Output the (x, y) coordinate of the center of the cell containing the given text.  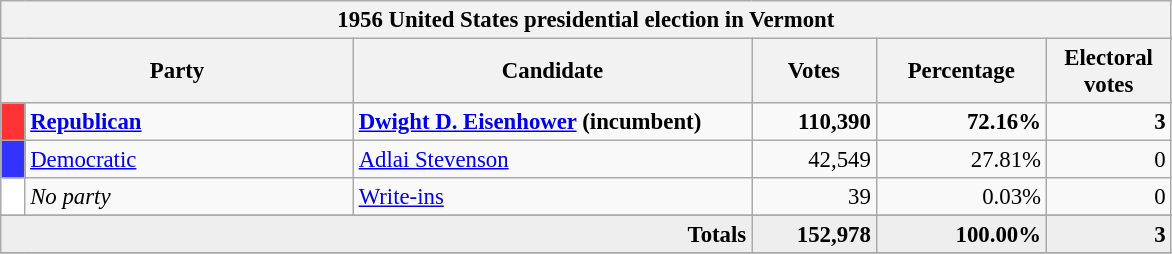
No party (189, 197)
72.16% (961, 122)
Adlai Stevenson (552, 160)
Candidate (552, 72)
Votes (814, 72)
100.00% (961, 235)
152,978 (814, 235)
Totals (376, 235)
42,549 (814, 160)
0.03% (961, 197)
110,390 (814, 122)
39 (814, 197)
Dwight D. Eisenhower (incumbent) (552, 122)
Party (178, 72)
1956 United States presidential election in Vermont (586, 20)
Percentage (961, 72)
Electoral votes (1108, 72)
Republican (189, 122)
Democratic (189, 160)
Write-ins (552, 197)
27.81% (961, 160)
